Detect which cell encompasses the target text, then output its [x, y] center coordinate. 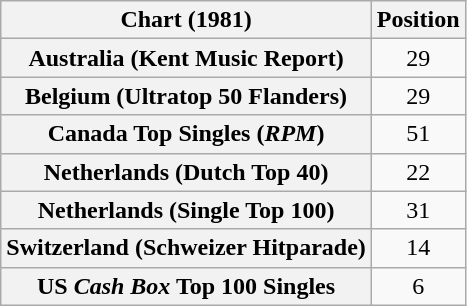
Belgium (Ultratop 50 Flanders) [186, 96]
51 [418, 134]
Switzerland (Schweizer Hitparade) [186, 248]
US Cash Box Top 100 Singles [186, 286]
Netherlands (Dutch Top 40) [186, 172]
Canada Top Singles (RPM) [186, 134]
Position [418, 20]
6 [418, 286]
22 [418, 172]
Netherlands (Single Top 100) [186, 210]
14 [418, 248]
Chart (1981) [186, 20]
Australia (Kent Music Report) [186, 58]
31 [418, 210]
